Search for the cell housing the specified text and yield its [x, y] center coordinate. 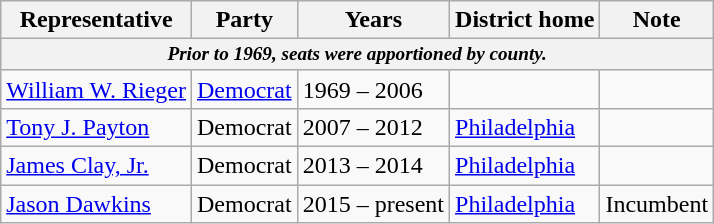
2013 – 2014 [373, 166]
Tony J. Payton [96, 128]
Prior to 1969, seats were apportioned by county. [358, 55]
2007 – 2012 [373, 128]
2015 – present [373, 204]
William W. Rieger [96, 89]
Incumbent [657, 204]
Party [244, 20]
Representative [96, 20]
James Clay, Jr. [96, 166]
1969 – 2006 [373, 89]
Jason Dawkins [96, 204]
District home [525, 20]
Years [373, 20]
Note [657, 20]
